Provide the [x, y] coordinate of the cell's center where the given text is located.  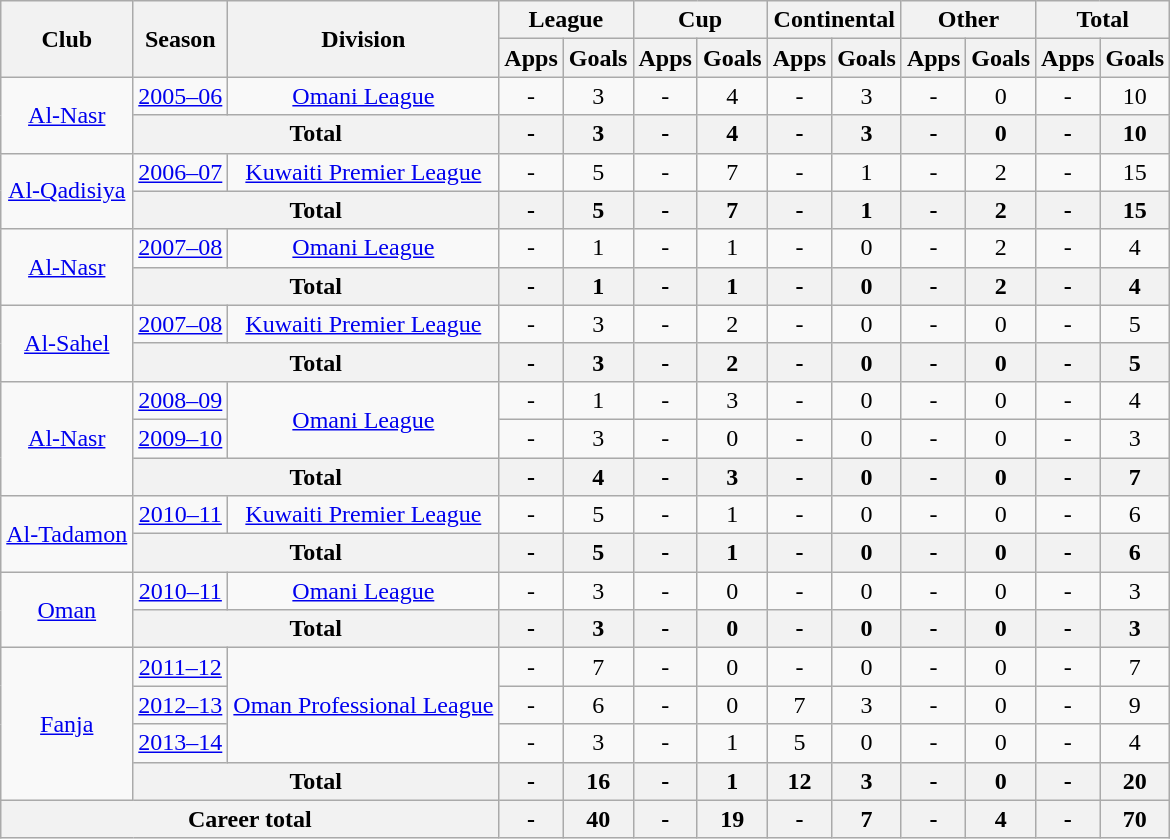
9 [1135, 705]
Al-Qadisiya [67, 191]
Continental [834, 20]
20 [1135, 781]
2008–09 [180, 400]
Oman Professional League [364, 705]
2005–06 [180, 96]
Al-Sahel [67, 343]
2012–13 [180, 705]
Other [968, 20]
Oman [67, 610]
League [566, 20]
Career total [250, 819]
2006–07 [180, 172]
2011–12 [180, 667]
Al-Tadamon [67, 534]
Fanja [67, 724]
16 [598, 781]
70 [1135, 819]
40 [598, 819]
2009–10 [180, 438]
Season [180, 39]
Club [67, 39]
12 [799, 781]
Division [364, 39]
19 [732, 819]
Cup [700, 20]
2013–14 [180, 743]
